Find where the given text appears and provide that cell's center as [x, y] coordinate. 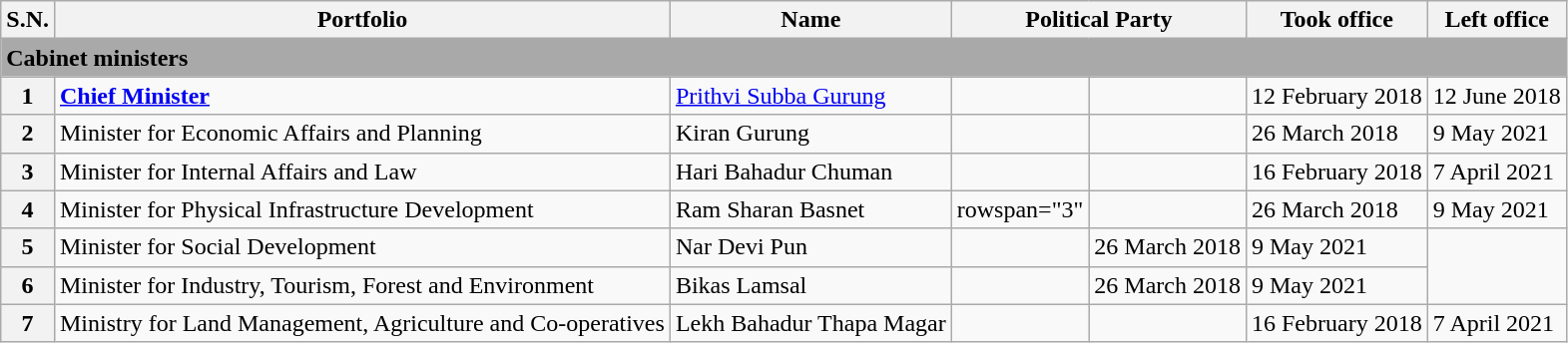
Minister for Economic Affairs and Planning [361, 134]
Minister for Physical Infrastructure Development [361, 209]
Hari Bahadur Chuman [810, 171]
Lekh Bahadur Thapa Magar [810, 323]
Chief Minister [361, 96]
Political Party [1098, 20]
Minister for Internal Affairs and Law [361, 171]
Ram Sharan Basnet [810, 209]
Prithvi Subba Gurung [810, 96]
Left office [1497, 20]
Took office [1336, 20]
7 [28, 323]
rowspan="3" [1020, 209]
Bikas Lamsal [810, 285]
Portfolio [361, 20]
12 June 2018 [1497, 96]
Ministry for Land Management, Agriculture and Co-operatives [361, 323]
3 [28, 171]
4 [28, 209]
Name [810, 20]
2 [28, 134]
Minister for Industry, Tourism, Forest and Environment [361, 285]
Nar Devi Pun [810, 247]
1 [28, 96]
12 February 2018 [1336, 96]
Kiran Gurung [810, 134]
6 [28, 285]
Minister for Social Development [361, 247]
S.N. [28, 20]
5 [28, 247]
Cabinet ministers [784, 58]
